Find where the given text appears and provide that cell's center as (x, y) coordinate. 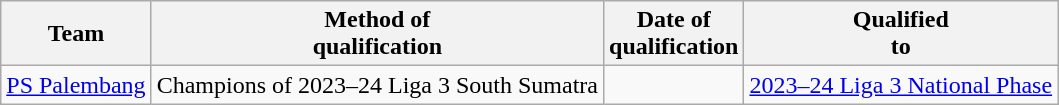
Champions of 2023–24 Liga 3 South Sumatra (377, 85)
Date of qualification (674, 34)
PS Palembang (76, 85)
Team (76, 34)
Method of qualification (377, 34)
Qualified to (901, 34)
2023–24 Liga 3 National Phase (901, 85)
